Detect which cell encompasses the target text, then output its (x, y) center coordinate. 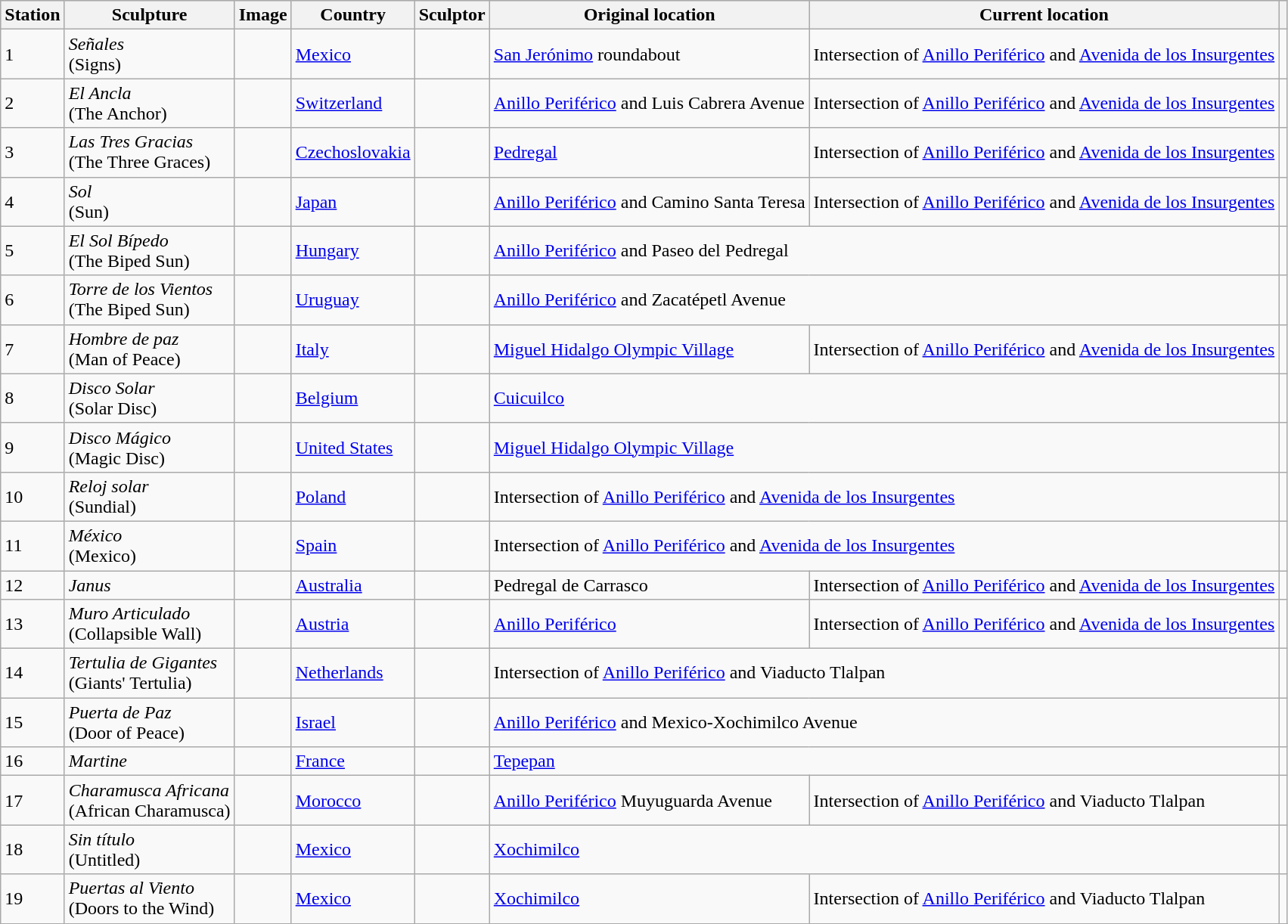
Reloj solar(Sundial) (150, 496)
El Sol Bípedo(The Biped Sun) (150, 251)
4 (33, 201)
Anillo Periférico and Zacatépetl Avenue (884, 299)
Anillo Periférico and Camino Santa Teresa (649, 201)
Current location (1044, 15)
San Jerónimo roundabout (649, 54)
Cuicuilco (884, 398)
9 (33, 448)
Original location (649, 15)
Puerta de Paz(Door of Peace) (150, 723)
13 (33, 625)
17 (33, 800)
Janus (150, 584)
Anillo Periférico and Luis Cabrera Avenue (649, 103)
Sol(Sun) (150, 201)
6 (33, 299)
Sculpture (150, 15)
15 (33, 723)
Charamusca Africana(African Charamusca) (150, 800)
12 (33, 584)
Israel (352, 723)
2 (33, 103)
Morocco (352, 800)
Torre de los Vientos(The Biped Sun) (150, 299)
Sin título(Untitled) (150, 850)
Anillo Periférico Muyuguarda Avenue (649, 800)
Hombre de paz(Man of Peace) (150, 349)
3 (33, 153)
México(Mexico) (150, 546)
16 (33, 761)
Station (33, 15)
Anillo Periférico and Mexico-Xochimilco Avenue (884, 723)
Disco Solar(Solar Disc) (150, 398)
Sculptor (452, 15)
Disco Mágico(Magic Disc) (150, 448)
Belgium (352, 398)
Anillo Periférico (649, 625)
Image (263, 15)
Austria (352, 625)
14 (33, 673)
Pedregal (649, 153)
Pedregal de Carrasco (649, 584)
El Ancla(The Anchor) (150, 103)
Netherlands (352, 673)
United States (352, 448)
Uruguay (352, 299)
Muro Articulado(Collapsible Wall) (150, 625)
Tepepan (884, 761)
Martine (150, 761)
1 (33, 54)
Italy (352, 349)
Hungary (352, 251)
10 (33, 496)
8 (33, 398)
Switzerland (352, 103)
7 (33, 349)
Señales(Signs) (150, 54)
Tertulia de Gigantes(Giants' Tertulia) (150, 673)
France (352, 761)
11 (33, 546)
Country (352, 15)
Japan (352, 201)
Anillo Periférico and Paseo del Pedregal (884, 251)
19 (33, 898)
18 (33, 850)
Poland (352, 496)
Spain (352, 546)
Puertas al Viento(Doors to the Wind) (150, 898)
Las Tres Gracias(The Three Graces) (150, 153)
Australia (352, 584)
5 (33, 251)
Czechoslovakia (352, 153)
